Pinpoint the cell where the given text exists, returning its (x, y) midpoint coordinate. 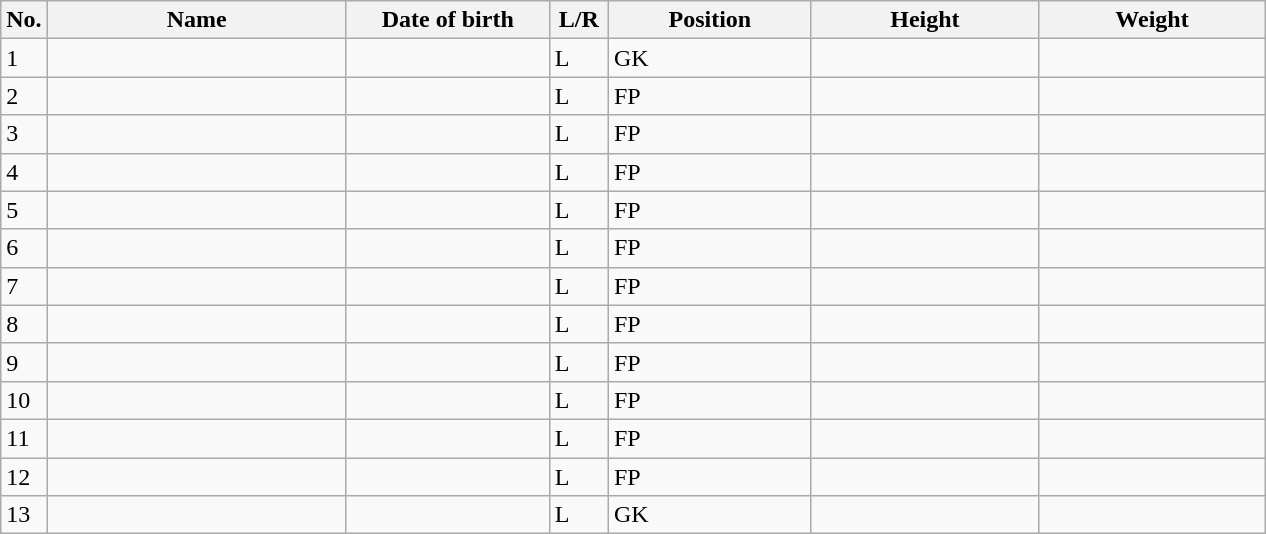
8 (24, 324)
L/R (578, 20)
Weight (1152, 20)
Name (196, 20)
Height (924, 20)
2 (24, 96)
10 (24, 400)
No. (24, 20)
Date of birth (448, 20)
3 (24, 134)
Position (710, 20)
5 (24, 210)
1 (24, 58)
7 (24, 286)
13 (24, 515)
9 (24, 362)
4 (24, 172)
6 (24, 248)
12 (24, 477)
11 (24, 438)
